For the text-containing cell, return its midpoint in (X, Y) coordinate format. 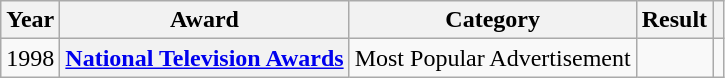
Category (492, 20)
1998 (30, 58)
Year (30, 20)
Most Popular Advertisement (492, 58)
Award (204, 20)
National Television Awards (204, 58)
Result (674, 20)
